Provide the [x, y] coordinate of the cell's center where the given text is located.  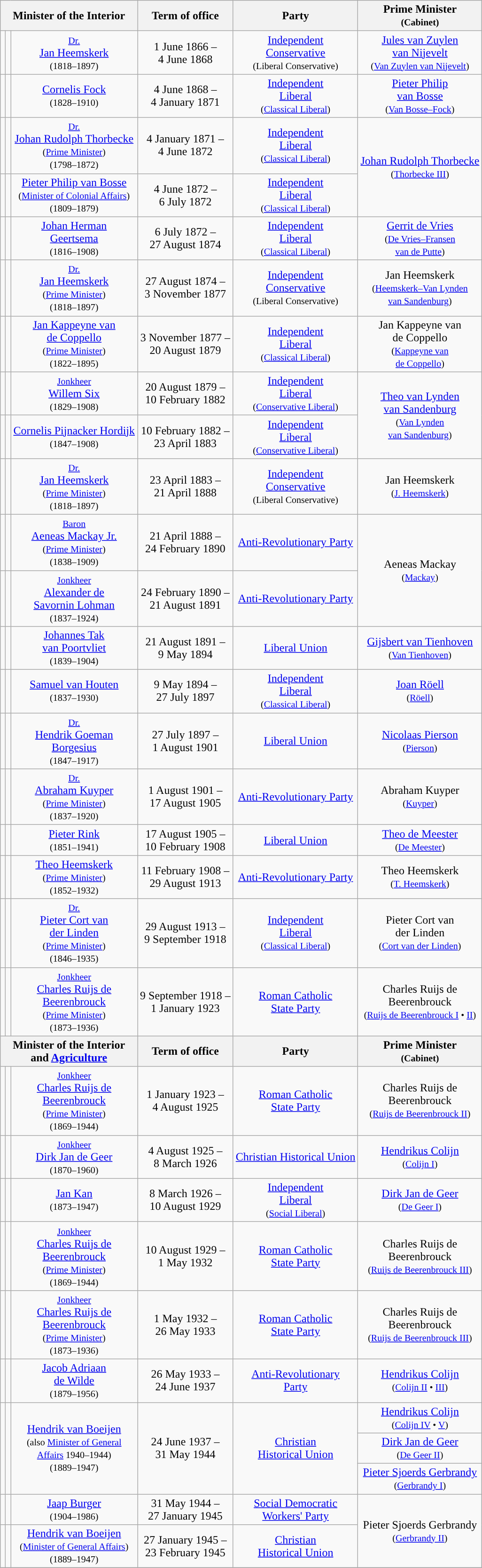
Jaap Burger (1904–1986) [74, 1510]
Pieter Philip van Bosse (Minister of Colonial Affairs) (1809–1879) [74, 195]
Dr. Abraham Kuyper (Prime Minister) (1837–1920) [74, 797]
17 August 1905 – 10 February 1908 [186, 840]
9 September 1918 – 1 January 1923 [186, 1002]
21 April 1888 – 24 February 1890 [186, 542]
Hendrik van Boeijen (also Minister of General Affairs 1940–1944) (1889–1947) [74, 1449]
Cornelis Fock (1828–1910) [74, 96]
Johan Rudolph Thorbecke (Thorbecke III) [420, 167]
24 February 1890 – 21 August 1891 [186, 599]
Pieter Rink (1851–1941) [74, 840]
Aeneas Mackay (Mackay) [420, 570]
9 May 1894 – 27 July 1897 [186, 691]
Independent Liberal (Social Liberal) [295, 1200]
31 May 1944 – 27 January 1945 [186, 1510]
Pieter Philip van Bosse (Van Bosse–Fock) [420, 96]
Jan Heemskerk (J. Heemskerk) [420, 486]
29 August 1913 – 9 September 1918 [186, 933]
Hendrikus Colijn (Colijn IV • V) [420, 1418]
Hendrikus Colijn (Colijn I) [420, 1157]
Pieter Sjoerds Gerbrandy (Gerbrandy II) [420, 1531]
Joan Röell (Röell) [420, 691]
Pieter Cort van der Linden (Cort van der Linden) [420, 933]
Minister of the Interior and Agriculture [69, 1051]
Dr. Jan Heemskerk (1818–1897) [74, 53]
Johan Herman Geertsema (1816–1908) [74, 238]
27 August 1874 – 3 November 1877 [186, 288]
6 July 1872 – 27 August 1874 [186, 238]
Cornelis Pijnacker Hordijk (1847–1908) [74, 437]
Dr. Hendrik Goeman Borgesius (1847–1917) [74, 741]
10 February 1882 – 23 April 1883 [186, 437]
Gijsbert van Tienhoven (Van Tienhoven) [420, 648]
1 June 1866 – 4 June 1868 [186, 53]
4 August 1925 – 8 March 1926 [186, 1157]
21 August 1891 – 9 May 1894 [186, 648]
11 February 1908 – 29 August 1913 [186, 877]
26 May 1933 – 24 June 1937 [186, 1380]
27 January 1945 – 23 February 1945 [186, 1546]
20 August 1879 – 10 February 1882 [186, 393]
1 August 1901 – 17 August 1905 [186, 797]
1 May 1932 – 26 May 1933 [186, 1325]
Hendrikus Colijn (Colijn II • III) [420, 1380]
Charles Ruijs de Beerenbrouck (Ruijs de Beerenbrouck II) [420, 1101]
Charles Ruijs de Beerenbrouck (Ruijs de Beerenbrouck I • II) [420, 1002]
Jan Heemskerk (Heemskerk–Van Lynden van Sandenburg) [420, 288]
Baron Aeneas Mackay Jr. (Prime Minister) (1838–1909) [74, 542]
4 June 1868 – 4 January 1871 [186, 96]
Theo Heemskerk (Prime Minister) (1852–1932) [74, 877]
1 January 1923 – 4 August 1925 [186, 1101]
Dr. Pieter Cort van der Linden (Prime Minister) (1846–1935) [74, 933]
Theo Heemskerk (T. Heemskerk) [420, 877]
Dr. Johan Rudolph Thorbecke (Prime Minister) (1798–1872) [74, 146]
Pieter Sjoerds Gerbrandy (Gerbrandy I) [420, 1479]
4 January 1871 – 4 June 1872 [186, 146]
Minister of the Interior [69, 16]
Jan Kan (1873–1947) [74, 1200]
Gerrit de Vries (De Vries–Fransen van de Putte) [420, 238]
4 June 1872 – 6 July 1872 [186, 195]
Jacob Adriaan de Wilde (1879–1956) [74, 1380]
Jules van Zuylen van Nijevelt (Van Zuylen van Nijevelt) [420, 53]
3 November 1877 – 20 August 1879 [186, 344]
Jan Kappeyne van de Coppello (Kappeyne van de Coppello) [420, 344]
Theo van Lynden van Sandenburg (Van Lynden van Sandenburg) [420, 415]
Jonkheer Willem Six (1829–1908) [74, 393]
Theo de Meester (De Meester) [420, 840]
8 March 1926 – 10 August 1929 [186, 1200]
27 July 1897 – 1 August 1901 [186, 741]
Social Democratic Workers' Party [295, 1510]
Samuel van Houten (1837–1930) [74, 691]
10 August 1929 – 1 May 1932 [186, 1256]
24 June 1937 – 31 May 1944 [186, 1449]
Abraham Kuyper (Kuyper) [420, 797]
Jonkheer Dirk Jan de Geer (1870–1960) [74, 1157]
Johannes Tak van Poortvliet (1839–1904) [74, 648]
Jan Kappeyne van de Coppello (Prime Minister) (1822–1895) [74, 344]
Dirk Jan de Geer (De Geer I) [420, 1200]
Hendrik van Boeijen (Minister of General Affairs) (1889–1947) [74, 1546]
23 April 1883 – 21 April 1888 [186, 486]
Nicolaas Pierson (Pierson) [420, 741]
Jonkheer Alexander de Savornin Lohman (1837–1924) [74, 599]
Dirk Jan de Geer (De Geer II) [420, 1449]
